Locate the cell with the specified text and output its (x, y) center coordinate. 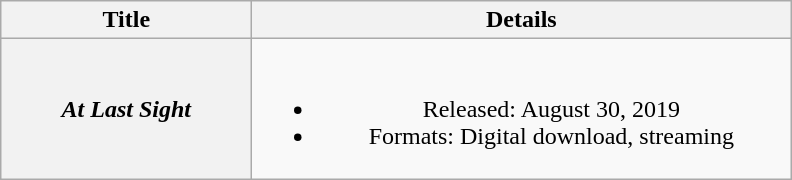
At Last Sight (126, 109)
Title (126, 20)
Details (522, 20)
Released: August 30, 2019Formats: Digital download, streaming (522, 109)
